Detect which cell encompasses the target text, then output its (X, Y) center coordinate. 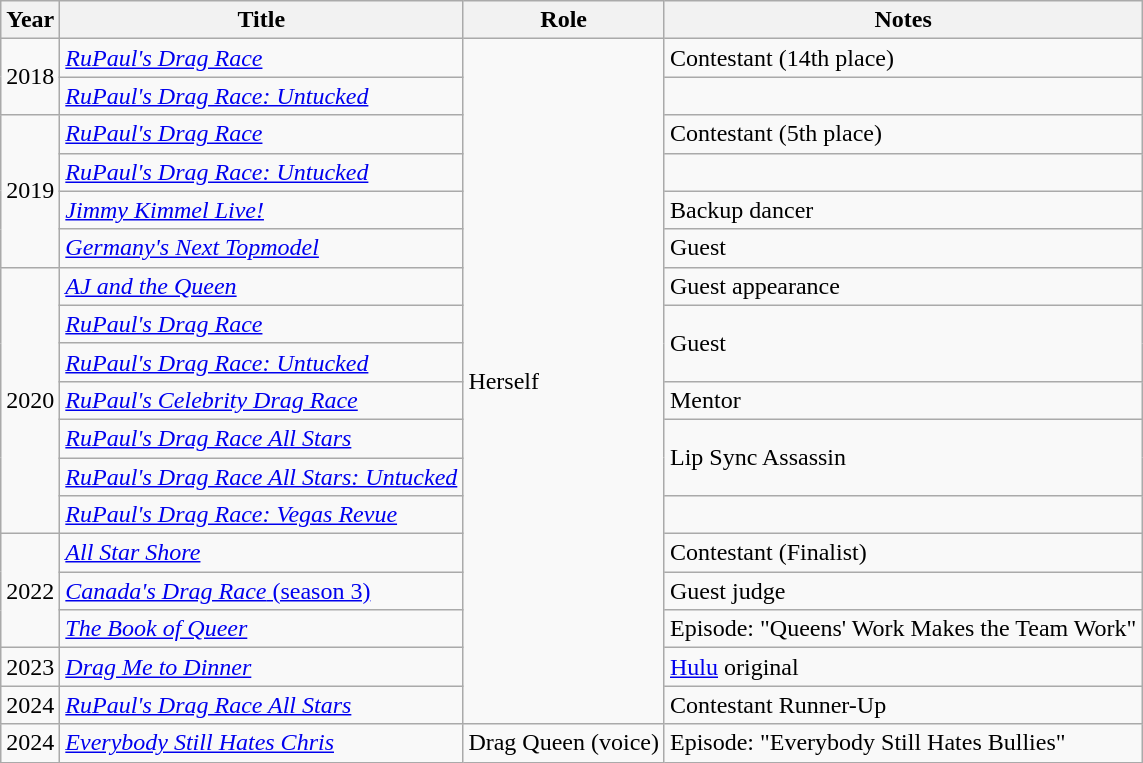
Hulu original (902, 667)
Episode: "Queens' Work Makes the Team Work" (902, 629)
Herself (564, 382)
Role (564, 20)
Germany's Next Topmodel (262, 248)
Title (262, 20)
Notes (902, 20)
The Book of Queer (262, 629)
All Star Shore (262, 553)
RuPaul's Celebrity Drag Race (262, 400)
Contestant (5th place) (902, 134)
Everybody Still Hates Chris (262, 743)
Episode: "Everybody Still Hates Bullies" (902, 743)
AJ and the Queen (262, 286)
Drag Queen (voice) (564, 743)
Canada's Drag Race (season 3) (262, 591)
Guest appearance (902, 286)
2019 (30, 191)
Mentor (902, 400)
Backup dancer (902, 210)
2018 (30, 77)
2020 (30, 400)
Jimmy Kimmel Live! (262, 210)
Contestant (Finalist) (902, 553)
2023 (30, 667)
2022 (30, 591)
Contestant Runner-Up (902, 705)
RuPaul's Drag Race: Vegas Revue (262, 515)
Contestant (14th place) (902, 58)
Drag Me to Dinner (262, 667)
RuPaul's Drag Race All Stars: Untucked (262, 477)
Guest judge (902, 591)
Year (30, 20)
Lip Sync Assassin (902, 457)
